Provide the [X, Y] coordinate of the cell's center where the given text is located.  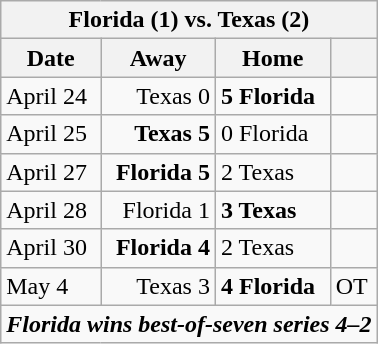
Florida (1) vs. Texas (2) [189, 20]
May 4 [51, 286]
4 Florida [272, 286]
Date [51, 58]
3 Texas [272, 210]
OT [354, 286]
April 30 [51, 248]
Florida 1 [158, 210]
Home [272, 58]
Texas 3 [158, 286]
April 24 [51, 96]
Florida wins best-of-seven series 4–2 [189, 324]
Texas 0 [158, 96]
Texas 5 [158, 134]
Florida 4 [158, 248]
0 Florida [272, 134]
5 Florida [272, 96]
Florida 5 [158, 172]
April 28 [51, 210]
April 27 [51, 172]
April 25 [51, 134]
Away [158, 58]
